Return the (X, Y) coordinate for the center point of the cell that contains the specified text.  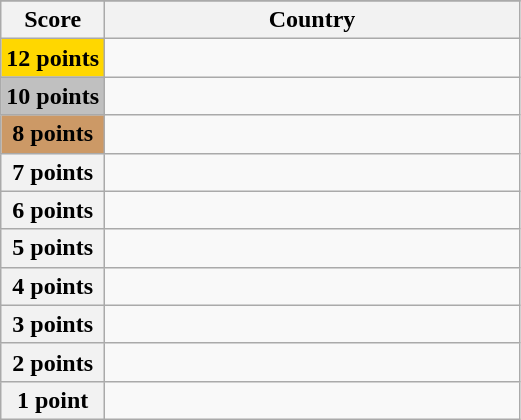
3 points (53, 324)
5 points (53, 248)
10 points (53, 96)
8 points (53, 134)
4 points (53, 286)
2 points (53, 362)
Country (312, 20)
1 point (53, 400)
12 points (53, 58)
6 points (53, 210)
7 points (53, 172)
Score (53, 20)
